Return the [x, y] coordinate for the center point of the cell that contains the specified text.  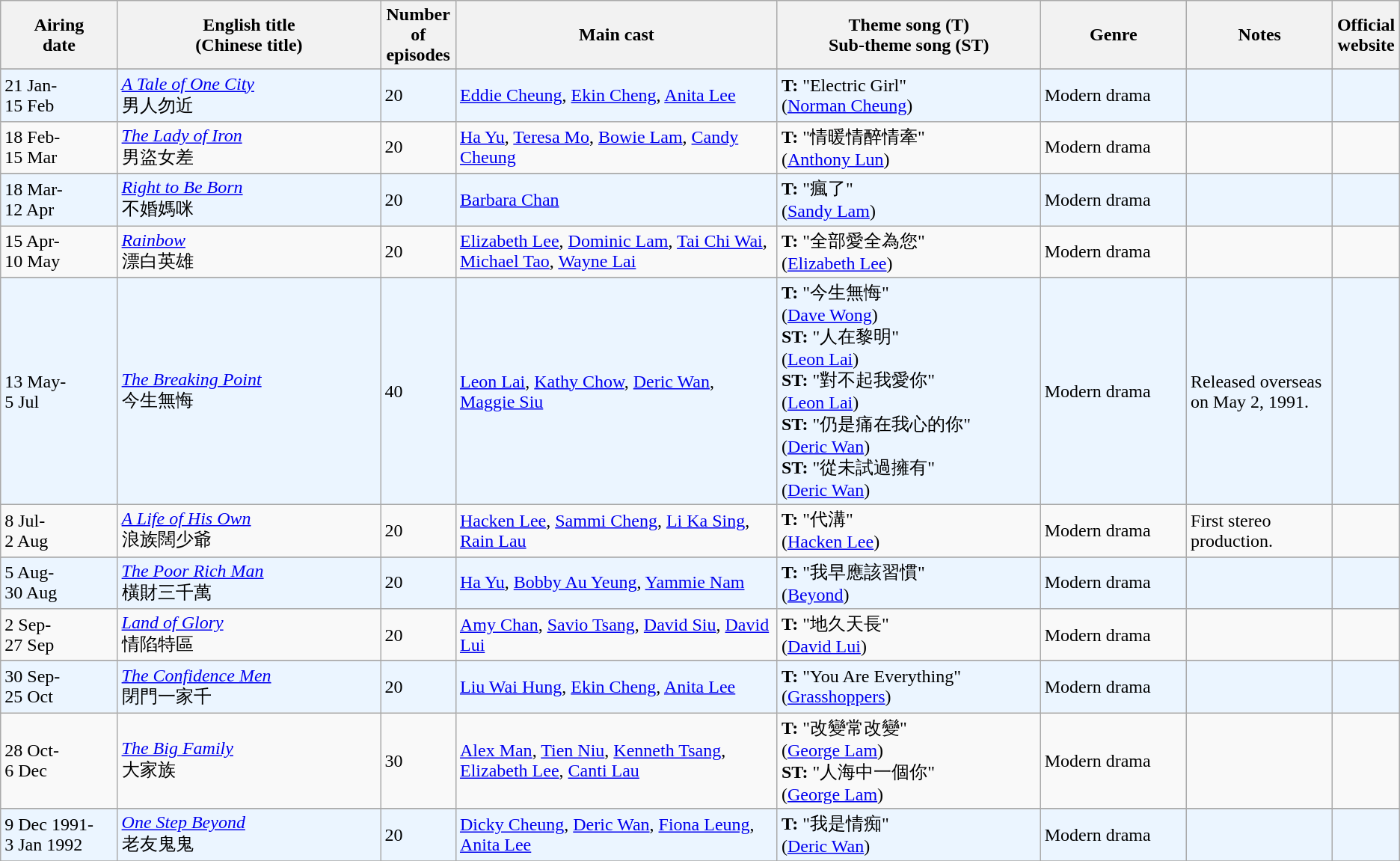
The Breaking Point 今生無悔 [249, 391]
T: "全部愛全為您" (Elizabeth Lee) [909, 252]
Rainbow 漂白英雄 [249, 252]
Elizabeth Lee, Dominic Lam, Tai Chi Wai, Michael Tao, Wayne Lai [616, 252]
A Tale of One City 男人勿近 [249, 96]
13 May- 5 Jul [59, 391]
Land of Glory 情陷特區 [249, 635]
One Step Beyond 老友鬼鬼 [249, 835]
The Lady of Iron 男盜女差 [249, 147]
30 Sep- 25 Oct [59, 687]
2 Sep- 27 Sep [59, 635]
28 Oct- 6 Dec [59, 761]
Genre [1113, 35]
Amy Chan, Savio Tsang, David Siu, David Lui [616, 635]
30 [419, 761]
T: "今生無悔" (Dave Wong)ST: "人在黎明" (Leon Lai) ST: "對不起我愛你" (Leon Lai) ST: "仍是痛在我心的你" (Deric Wan) ST: "從未試過擁有" (Deric Wan) [909, 391]
Liu Wai Hung, Ekin Cheng, Anita Lee [616, 687]
T: "改變常改變" (George Lam)ST: "人海中一個你" (George Lam) [909, 761]
The Poor Rich Man 橫財三千萬 [249, 583]
Ha Yu, Teresa Mo, Bowie Lam, Candy Cheung [616, 147]
T: "情暖情醉情牽" (Anthony Lun) [909, 147]
Barbara Chan [616, 200]
Number of episodes [419, 35]
Eddie Cheung, Ekin Cheng, Anita Lee [616, 96]
T: "Electric Girl" (Norman Cheung) [909, 96]
Released overseas on May 2, 1991. [1259, 391]
5 Aug- 30 Aug [59, 583]
T: "You Are Everything" (Grasshoppers) [909, 687]
T: "代溝" (Hacken Lee) [909, 531]
Theme song (T) Sub-theme song (ST) [909, 35]
9 Dec 1991- 3 Jan 1992 [59, 835]
15 Apr- 10 May [59, 252]
T: "我早應該習慣" (Beyond) [909, 583]
T: "瘋了" (Sandy Lam) [909, 200]
The Big Family 大家族 [249, 761]
Alex Man, Tien Niu, Kenneth Tsang, Elizabeth Lee, Canti Lau [616, 761]
Main cast [616, 35]
18 Feb- 15 Mar [59, 147]
Notes [1259, 35]
21 Jan- 15 Feb [59, 96]
T: "我是情痴" (Deric Wan) [909, 835]
40 [419, 391]
Right to Be Born 不婚媽咪 [249, 200]
Official website [1366, 35]
Ha Yu, Bobby Au Yeung, Yammie Nam [616, 583]
Hacken Lee, Sammi Cheng, Li Ka Sing, Rain Lau [616, 531]
Leon Lai, Kathy Chow, Deric Wan, Maggie Siu [616, 391]
18 Mar- 12 Apr [59, 200]
T: "地久天長" (David Lui) [909, 635]
Airingdate [59, 35]
First stereo production. [1259, 531]
8 Jul- 2 Aug [59, 531]
English title (Chinese title) [249, 35]
Dicky Cheung, Deric Wan, Fiona Leung, Anita Lee [616, 835]
The Confidence Men 閉門一家千 [249, 687]
A Life of His Own 浪族闊少爺 [249, 531]
